Return the (x, y) coordinate for the center point of the cell that contains the specified text.  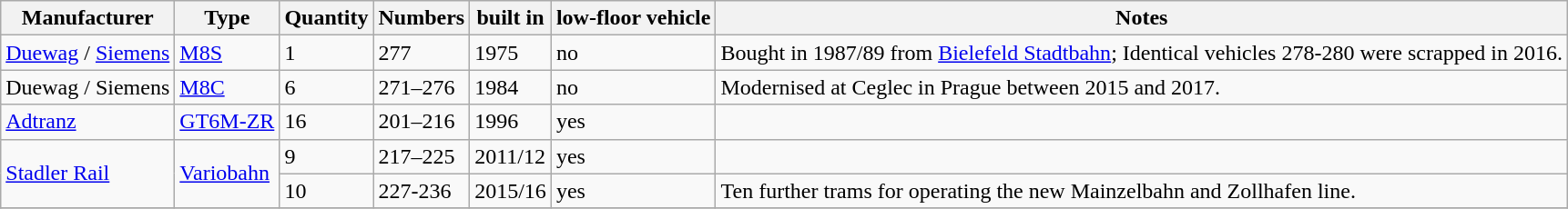
Ten further trams for operating the new Mainzelbahn and Zollhafen line. (1142, 191)
GT6M-ZR (228, 122)
201–216 (422, 122)
1996 (511, 122)
16 (326, 122)
217–225 (422, 156)
Type (228, 18)
Modernised at Ceglec in Prague between 2015 and 2017. (1142, 87)
1 (326, 53)
2015/16 (511, 191)
1975 (511, 53)
built in (511, 18)
low-floor vehicle (634, 18)
227-236 (422, 191)
Manufacturer (87, 18)
M8S (228, 53)
Numbers (422, 18)
Variobahn (228, 174)
Stadler Rail (87, 174)
6 (326, 87)
1984 (511, 87)
271–276 (422, 87)
Notes (1142, 18)
Quantity (326, 18)
10 (326, 191)
277 (422, 53)
9 (326, 156)
Adtranz (87, 122)
Bought in 1987/89 from Bielefeld Stadtbahn; Identical vehicles 278-280 were scrapped in 2016. (1142, 53)
2011/12 (511, 156)
M8C (228, 87)
